From the cell containing the given text, extract its center point as [X, Y] coordinate. 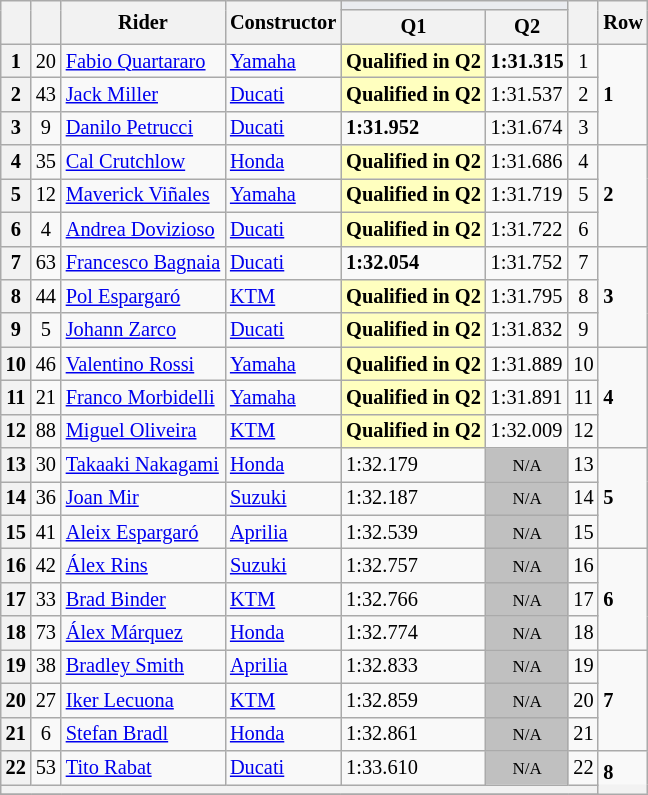
1:32.766 [413, 599]
Joan Mir [143, 498]
73 [46, 633]
27 [46, 700]
35 [46, 162]
Brad Binder [143, 599]
Takaaki Nakagami [143, 465]
1:32.054 [413, 263]
1:31.889 [528, 364]
1:31.891 [528, 397]
88 [46, 431]
1:32.859 [413, 700]
Iker Lecuona [143, 700]
36 [46, 498]
1:31.674 [528, 128]
1:31.952 [413, 128]
1:31.686 [528, 162]
Maverick Viñales [143, 195]
Cal Crutchlow [143, 162]
1:32.009 [528, 431]
1:33.610 [413, 767]
1:32.187 [413, 498]
Álex Márquez [143, 633]
Jack Miller [143, 94]
Aleix Espargaró [143, 532]
43 [46, 94]
Fabio Quartararo [143, 61]
1:32.861 [413, 734]
Álex Rins [143, 565]
Q1 [413, 27]
30 [46, 465]
1:31.832 [528, 330]
Row [622, 22]
Stefan Bradl [143, 734]
44 [46, 296]
Miguel Oliveira [143, 431]
1:31.722 [528, 229]
41 [46, 532]
1:31.752 [528, 263]
38 [46, 666]
63 [46, 263]
Tito Rabat [143, 767]
1:32.774 [413, 633]
Bradley Smith [143, 666]
1:31.537 [528, 94]
Valentino Rossi [143, 364]
33 [46, 599]
Franco Morbidelli [143, 397]
Andrea Dovizioso [143, 229]
1:31.795 [528, 296]
1:32.539 [413, 532]
1:32.833 [413, 666]
Q2 [528, 27]
42 [46, 565]
Johann Zarco [143, 330]
1:31.719 [528, 195]
1:32.757 [413, 565]
53 [46, 767]
46 [46, 364]
Francesco Bagnaia [143, 263]
Danilo Petrucci [143, 128]
1:32.179 [413, 465]
Pol Espargaró [143, 296]
1:31.315 [528, 61]
Rider [143, 22]
Constructor [283, 22]
